Find where the given text appears and provide that cell's center as (x, y) coordinate. 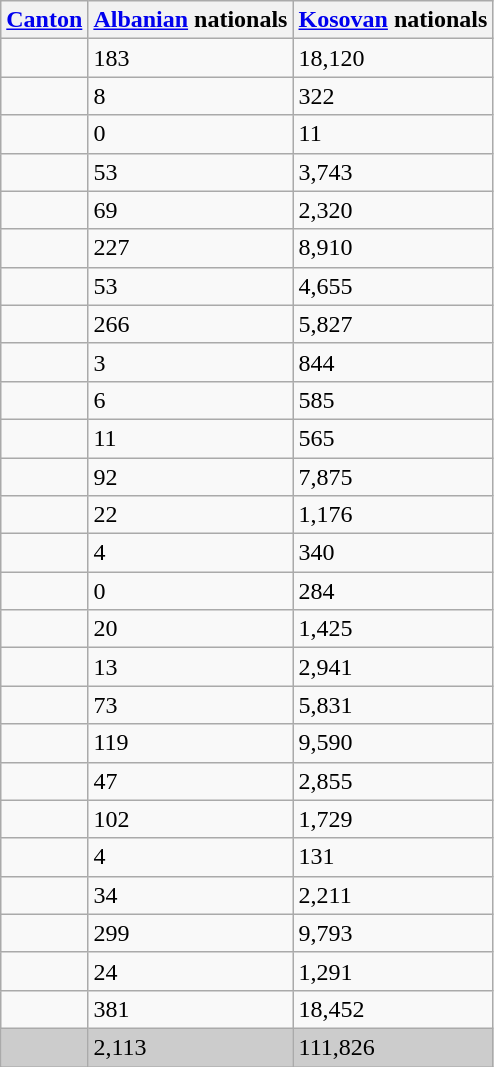
2,211 (393, 895)
73 (190, 705)
183 (190, 58)
1,291 (393, 971)
24 (190, 971)
266 (190, 324)
22 (190, 515)
227 (190, 248)
844 (393, 362)
2,113 (190, 1047)
102 (190, 819)
1,176 (393, 515)
4,655 (393, 286)
47 (190, 781)
2,320 (393, 210)
1,729 (393, 819)
34 (190, 895)
340 (393, 553)
Albanian nationals (190, 20)
13 (190, 667)
5,831 (393, 705)
565 (393, 438)
8,910 (393, 248)
18,120 (393, 58)
585 (393, 400)
381 (190, 1009)
322 (393, 96)
6 (190, 400)
119 (190, 743)
69 (190, 210)
18,452 (393, 1009)
9,590 (393, 743)
3 (190, 362)
3,743 (393, 172)
299 (190, 933)
1,425 (393, 629)
2,941 (393, 667)
131 (393, 857)
111,826 (393, 1047)
7,875 (393, 477)
284 (393, 591)
92 (190, 477)
2,855 (393, 781)
5,827 (393, 324)
Canton (44, 20)
20 (190, 629)
9,793 (393, 933)
Kosovan nationals (393, 20)
8 (190, 96)
